Provide the (x, y) coordinate of the cell's center where the given text is located.  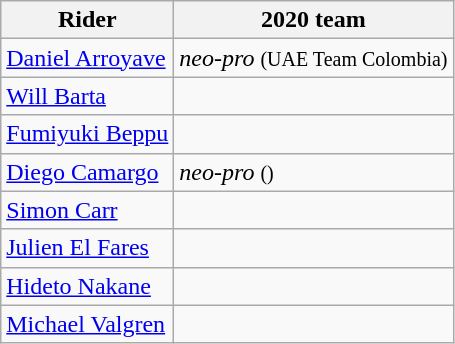
2020 team (314, 20)
Daniel Arroyave (88, 58)
Michael Valgren (88, 324)
neo-pro () (314, 172)
Rider (88, 20)
Julien El Fares (88, 248)
Diego Camargo (88, 172)
Will Barta (88, 96)
Hideto Nakane (88, 286)
Simon Carr (88, 210)
Fumiyuki Beppu (88, 134)
neo-pro (UAE Team Colombia) (314, 58)
